Output the (x, y) coordinate of the center of the cell containing the given text.  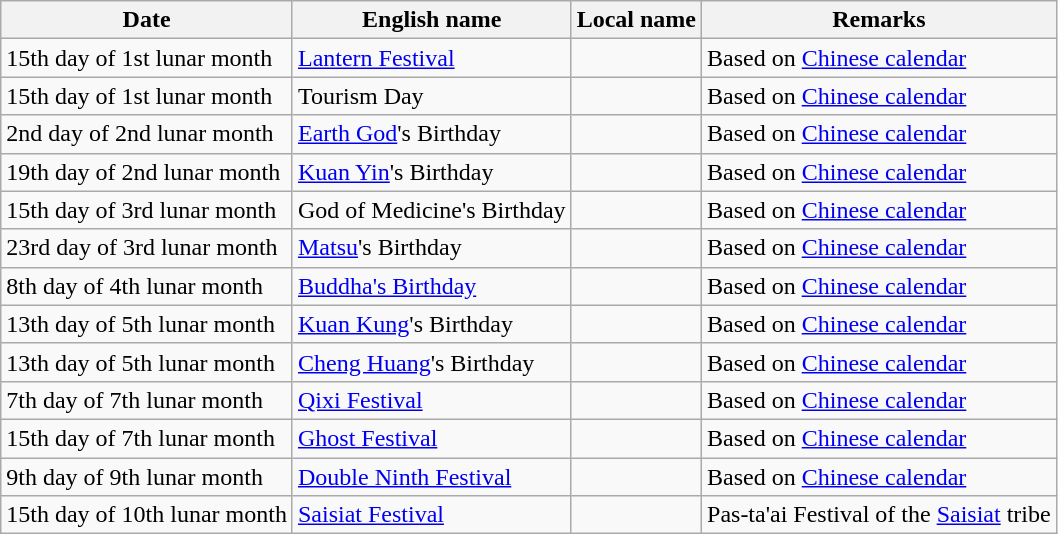
Saisiat Festival (432, 515)
Date (147, 20)
English name (432, 20)
Kuan Yin's Birthday (432, 172)
23rd day of 3rd lunar month (147, 248)
15th day of 3rd lunar month (147, 210)
Buddha's Birthday (432, 286)
15th day of 10th lunar month (147, 515)
Qixi Festival (432, 400)
Local name (636, 20)
Kuan Kung's Birthday (432, 324)
15th day of 7th lunar month (147, 438)
Tourism Day (432, 96)
8th day of 4th lunar month (147, 286)
9th day of 9th lunar month (147, 477)
7th day of 7th lunar month (147, 400)
Cheng Huang's Birthday (432, 362)
Earth God's Birthday (432, 134)
Lantern Festival (432, 58)
19th day of 2nd lunar month (147, 172)
Matsu's Birthday (432, 248)
Ghost Festival (432, 438)
Double Ninth Festival (432, 477)
Pas-ta'ai Festival of the Saisiat tribe (880, 515)
God of Medicine's Birthday (432, 210)
Remarks (880, 20)
2nd day of 2nd lunar month (147, 134)
